From the cell containing the given text, extract its center point as [x, y] coordinate. 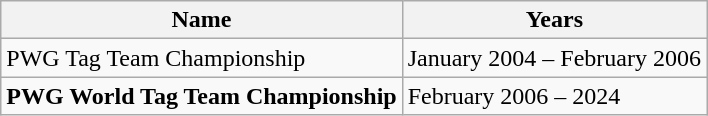
January 2004 – February 2006 [554, 58]
February 2006 – 2024 [554, 96]
PWG Tag Team Championship [202, 58]
Years [554, 20]
PWG World Tag Team Championship [202, 96]
Name [202, 20]
